Pinpoint the cell where the given text exists, returning its (x, y) midpoint coordinate. 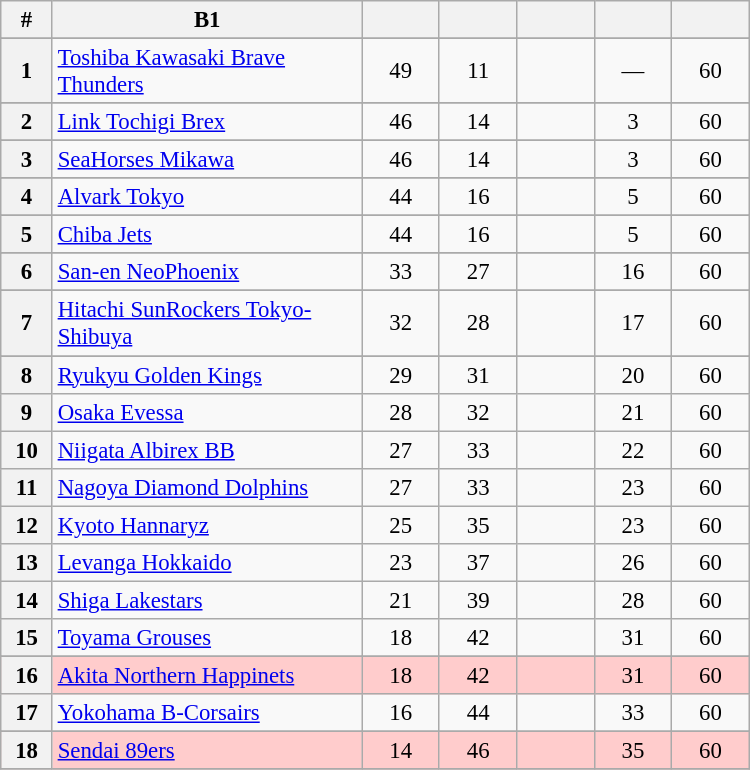
29 (400, 375)
1 (27, 72)
Yokohama B-Corsairs (207, 713)
Osaka Evessa (207, 412)
8 (27, 375)
39 (478, 600)
20 (632, 375)
Alvark Tokyo (207, 197)
9 (27, 412)
Niigata Albirex BB (207, 450)
Link Tochigi Brex (207, 122)
Toshiba Kawasaki Brave Thunders (207, 72)
Ryukyu Golden Kings (207, 375)
San-en NeoPhoenix (207, 273)
26 (632, 563)
# (27, 20)
12 (27, 525)
B1 (207, 20)
Nagoya Diamond Dolphins (207, 487)
15 (27, 638)
Sendai 89ers (207, 751)
49 (400, 72)
13 (27, 563)
10 (27, 450)
6 (27, 273)
Akita Northern Happinets (207, 675)
4 (27, 197)
Shiga Lakestars (207, 600)
— (632, 72)
Toyama Grouses (207, 638)
Hitachi SunRockers Tokyo-Shibuya (207, 324)
2 (27, 122)
SeaHorses Mikawa (207, 160)
22 (632, 450)
Chiba Jets (207, 235)
7 (27, 324)
25 (400, 525)
Kyoto Hannaryz (207, 525)
Levanga Hokkaido (207, 563)
37 (478, 563)
